For the text-containing cell, return its midpoint in (x, y) coordinate format. 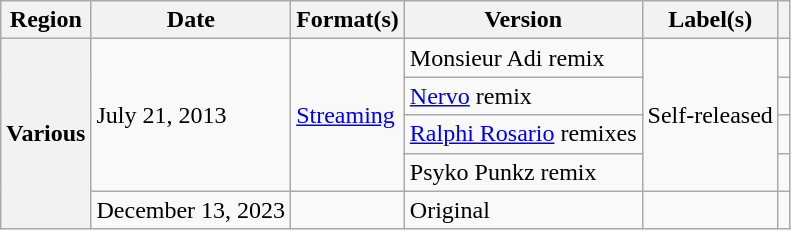
Original (523, 210)
Date (191, 20)
Psyko Punkz remix (523, 172)
Various (46, 134)
Ralphi Rosario remixes (523, 134)
Self-released (710, 115)
Label(s) (710, 20)
Monsieur Adi remix (523, 58)
December 13, 2023 (191, 210)
July 21, 2013 (191, 115)
Region (46, 20)
Format(s) (348, 20)
Nervo remix (523, 96)
Streaming (348, 115)
Version (523, 20)
